Output the [X, Y] coordinate of the center of the cell containing the given text.  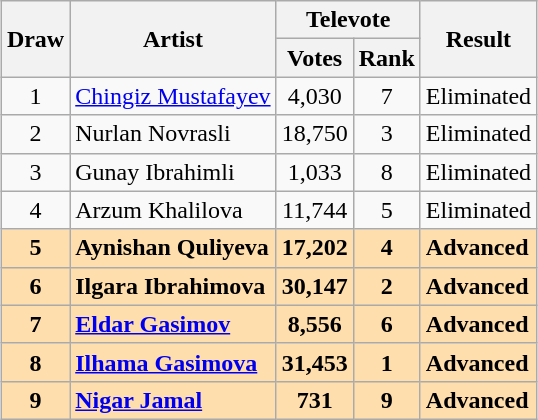
Draw [35, 39]
Ilhama Gasimova [173, 362]
4,030 [314, 96]
Result [478, 39]
Ilgara Ibrahimova [173, 286]
Artist [173, 39]
8,556 [314, 324]
Arzum Khalilova [173, 210]
Aynishan Quliyeva [173, 248]
11,744 [314, 210]
Nigar Jamal [173, 400]
Votes [314, 58]
Televote [348, 20]
18,750 [314, 134]
17,202 [314, 248]
Eldar Gasimov [173, 324]
1,033 [314, 172]
Rank [386, 58]
Nurlan Novrasli [173, 134]
31,453 [314, 362]
Gunay Ibrahimli [173, 172]
30,147 [314, 286]
731 [314, 400]
Chingiz Mustafayev [173, 96]
